Return (x, y) of the center of cell containing provided text 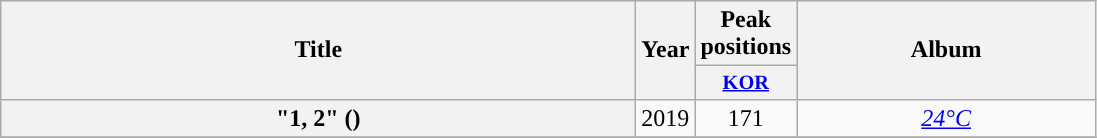
Peak positions (746, 34)
171 (746, 118)
Title (318, 50)
KOR (746, 83)
"1, 2" () (318, 118)
Album (946, 50)
24°C (946, 118)
2019 (666, 118)
Year (666, 50)
